Search for the cell housing the specified text and yield its [x, y] center coordinate. 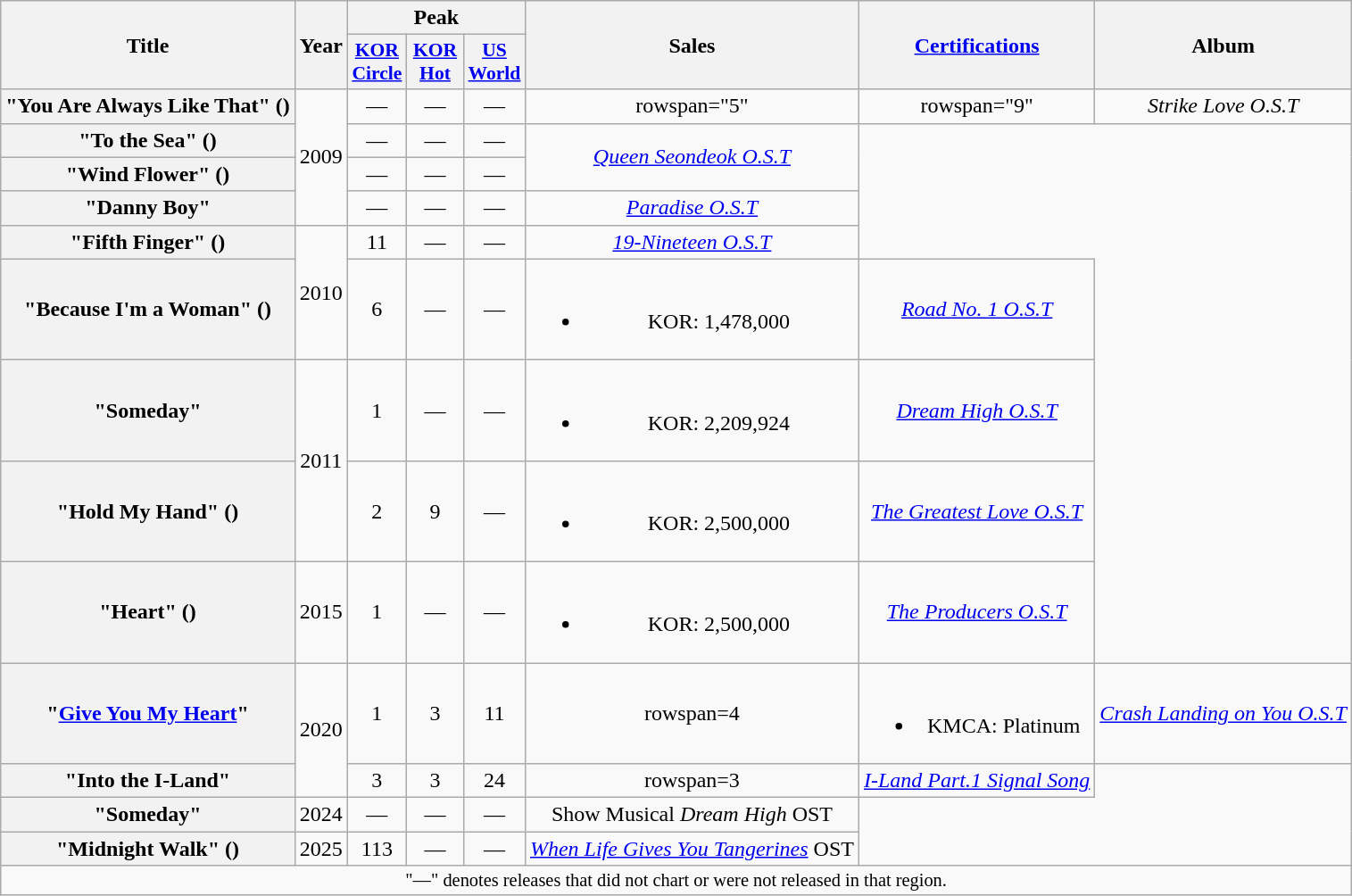
9 [435, 510]
2024 [321, 815]
rowspan="9" [976, 106]
6 [377, 309]
Queen Seondeok O.S.T [692, 157]
24 [494, 781]
"Because I'm a Woman" () [148, 309]
Sales [692, 45]
113 [377, 849]
2025 [321, 849]
The Greatest Love O.S.T [976, 510]
2015 [321, 612]
"Heart" () [148, 612]
Peak [435, 18]
KMCA: Platinum [976, 712]
Album [1223, 45]
"Danny Boy" [148, 208]
"Hold My Hand" () [148, 510]
rowspan="5" [692, 106]
"—" denotes releases that did not chart or were not released in that region. [676, 881]
"Midnight Walk" () [148, 849]
2020 [321, 730]
rowspan=4 [692, 712]
Road No. 1 O.S.T [976, 309]
USWorld [494, 62]
KOR: 1,478,000 [692, 309]
Paradise O.S.T [692, 208]
"To the Sea" () [148, 140]
2 [377, 510]
2010 [321, 293]
KOR: 2,209,924 [692, 411]
rowspan=3 [692, 781]
Certifications [976, 45]
19-Nineteen O.S.T [692, 242]
"Wind Flower" () [148, 174]
Crash Landing on You O.S.T [1223, 712]
"You Are Always Like That" () [148, 106]
2011 [321, 460]
KORCircle [377, 62]
"Fifth Finger" () [148, 242]
KORHot [435, 62]
When Life Gives You Tangerines OST [692, 849]
"Into the I-Land" [148, 781]
Strike Love O.S.T [1223, 106]
The Producers O.S.T [976, 612]
I-Land Part.1 Signal Song [976, 781]
"Give You My Heart" [148, 712]
Show Musical Dream High OST [692, 815]
Year [321, 45]
Title [148, 45]
Dream High O.S.T [976, 411]
2009 [321, 157]
